Provide the [X, Y] coordinate of the cell's center where the given text is located.  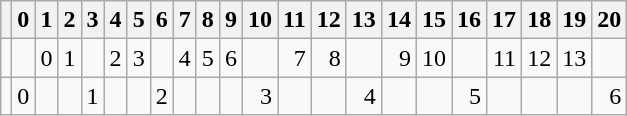
16 [470, 20]
19 [574, 20]
15 [434, 20]
18 [540, 20]
20 [610, 20]
17 [504, 20]
14 [398, 20]
